Identify which cell holds the provided text, then report its (x, y) central coordinate. 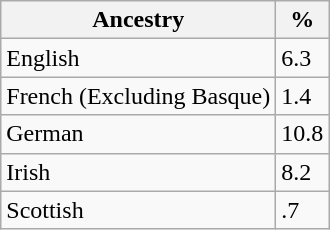
Scottish (138, 210)
German (138, 134)
English (138, 58)
10.8 (302, 134)
Ancestry (138, 20)
% (302, 20)
8.2 (302, 172)
Irish (138, 172)
French (Excluding Basque) (138, 96)
6.3 (302, 58)
.7 (302, 210)
1.4 (302, 96)
